Scan for the cell matching the given text and deliver its [X, Y] coordinate at center. 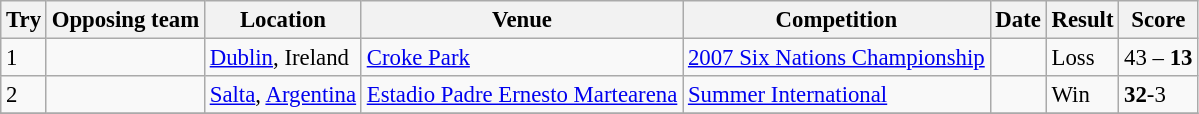
1 [24, 58]
Try [24, 20]
Croke Park [522, 58]
Competition [836, 20]
32-3 [1158, 95]
Result [1082, 20]
Dublin, Ireland [282, 58]
Salta, Argentina [282, 95]
Summer International [836, 95]
Location [282, 20]
Opposing team [125, 20]
Venue [522, 20]
43 – 13 [1158, 58]
Estadio Padre Ernesto Martearena [522, 95]
Date [1018, 20]
Loss [1082, 58]
Score [1158, 20]
2007 Six Nations Championship [836, 58]
Win [1082, 95]
2 [24, 95]
